Capture the cell that displays the provided text and extract its [x, y] central coordinate. 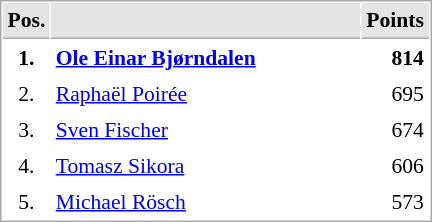
Ole Einar Bjørndalen [206, 57]
Pos. [26, 21]
Points [396, 21]
1. [26, 57]
5. [26, 201]
674 [396, 129]
3. [26, 129]
Raphaël Poirée [206, 93]
695 [396, 93]
606 [396, 165]
Tomasz Sikora [206, 165]
573 [396, 201]
4. [26, 165]
Michael Rösch [206, 201]
Sven Fischer [206, 129]
814 [396, 57]
2. [26, 93]
